For the text-containing cell, return its midpoint in (x, y) coordinate format. 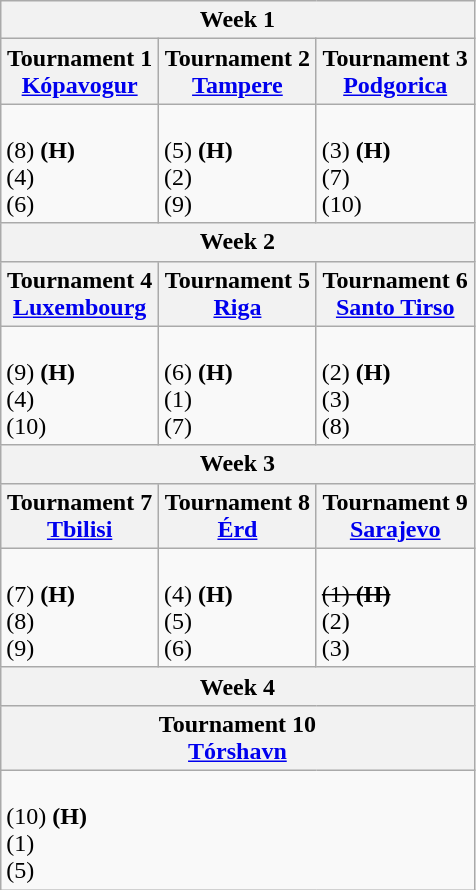
(4) (H) (5) (6) (238, 608)
Tournament 1 Kópavogur (80, 72)
Week 1 (238, 20)
Week 2 (238, 242)
(3) (H) (7) (10) (395, 164)
(10) (H) (1) (5) (238, 830)
Tournament 9 Sarajevo (395, 516)
Tournament 2 Tampere (238, 72)
Tournament 8 Érd (238, 516)
(5) (H) (2) (9) (238, 164)
Week 4 (238, 686)
Tournament 4 Luxembourg (80, 294)
Tournament 7 Tbilisi (80, 516)
(6) (H) (1) (7) (238, 386)
Tournament 5 Riga (238, 294)
(9) (H) (4) (10) (80, 386)
(2) (H) (3) (8) (395, 386)
(8) (H) (4) (6) (80, 164)
(7) (H) (8) (9) (80, 608)
Tournament 10 Tórshavn (238, 738)
(1) (H) (2) (3) (395, 608)
Tournament 3 Podgorica (395, 72)
Tournament 6 Santo Tirso (395, 294)
Week 3 (238, 464)
